Determine the (X, Y) coordinate at the center of the cell enclosing the given text.  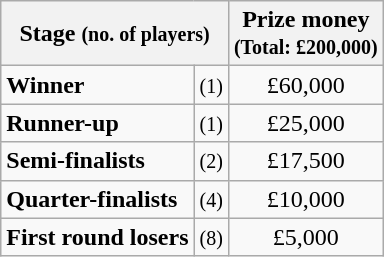
£5,000 (306, 237)
Quarter-finalists (98, 199)
£60,000 (306, 85)
£10,000 (306, 199)
Semi-finalists (98, 161)
Stage (no. of players) (115, 34)
£25,000 (306, 123)
Prize money(Total: £200,000) (306, 34)
(8) (211, 237)
(2) (211, 161)
Winner (98, 85)
£17,500 (306, 161)
First round losers (98, 237)
Runner-up (98, 123)
(4) (211, 199)
